Locate the cell with the specified text and output its (X, Y) center coordinate. 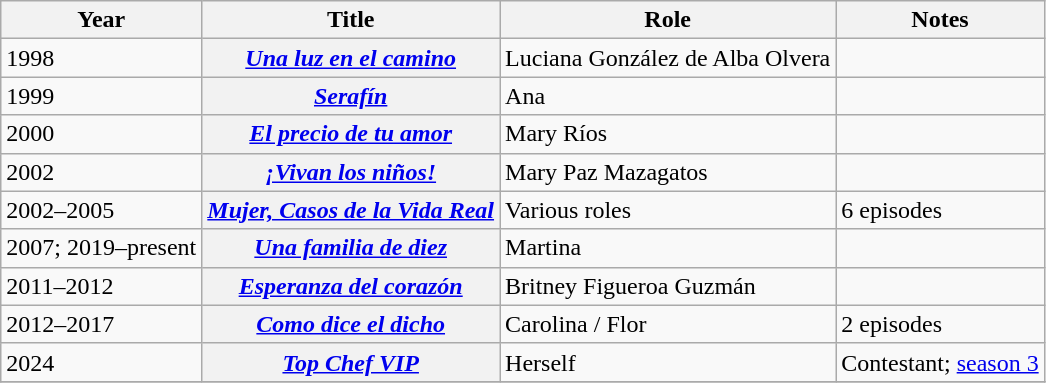
2011–2012 (102, 286)
2012–2017 (102, 324)
Herself (668, 362)
Como dice el dicho (351, 324)
El precio de tu amor (351, 134)
Top Chef VIP (351, 362)
2007; 2019–present (102, 248)
2 episodes (940, 324)
Contestant; season 3 (940, 362)
Britney Figueroa Guzmán (668, 286)
Luciana González de Alba Olvera (668, 58)
2002–2005 (102, 210)
Mary Paz Mazagatos (668, 172)
Role (668, 20)
Ana (668, 96)
¡Vivan los niños! (351, 172)
2024 (102, 362)
Carolina / Flor (668, 324)
Various roles (668, 210)
2002 (102, 172)
Mujer, Casos de la Vida Real (351, 210)
Una luz en el camino (351, 58)
Una familia de diez (351, 248)
6 episodes (940, 210)
Martina (668, 248)
Mary Ríos (668, 134)
2000 (102, 134)
1999 (102, 96)
Serafín (351, 96)
Title (351, 20)
Year (102, 20)
1998 (102, 58)
Notes (940, 20)
Esperanza del corazón (351, 286)
